Extract the (X, Y) coordinate from the center of the cell holding the provided text.  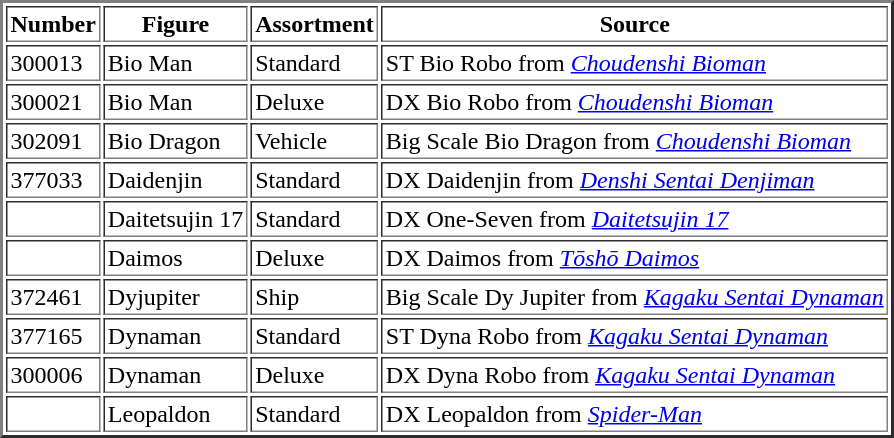
Ship (315, 297)
DX Dyna Robo from Kagaku Sentai Dynaman (634, 375)
ST Dyna Robo from Kagaku Sentai Dynaman (634, 336)
377165 (53, 336)
Number (53, 24)
Leopaldon (175, 414)
377033 (53, 180)
DX Daidenjin from Denshi Sentai Denjiman (634, 180)
Source (634, 24)
Assortment (315, 24)
Vehicle (315, 141)
Bio Dragon (175, 141)
302091 (53, 141)
DX Leopaldon from Spider-Man (634, 414)
372461 (53, 297)
300021 (53, 102)
300006 (53, 375)
Daimos (175, 258)
Dyjupiter (175, 297)
Daitetsujin 17 (175, 219)
ST Bio Robo from Choudenshi Bioman (634, 63)
DX Bio Robo from Choudenshi Bioman (634, 102)
DX One-Seven from Daitetsujin 17 (634, 219)
Figure (175, 24)
300013 (53, 63)
Big Scale Bio Dragon from Choudenshi Bioman (634, 141)
DX Daimos from Tōshō Daimos (634, 258)
Big Scale Dy Jupiter from Kagaku Sentai Dynaman (634, 297)
Daidenjin (175, 180)
